Extract the (x, y) coordinate from the center of the cell holding the provided text.  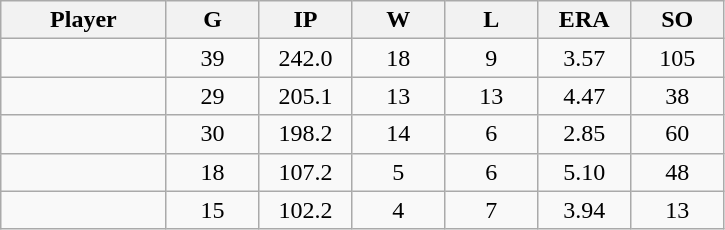
Player (84, 20)
14 (398, 134)
102.2 (306, 210)
G (212, 20)
4.47 (584, 96)
W (398, 20)
60 (678, 134)
2.85 (584, 134)
5 (398, 172)
IP (306, 20)
30 (212, 134)
29 (212, 96)
242.0 (306, 58)
SO (678, 20)
7 (492, 210)
5.10 (584, 172)
15 (212, 210)
39 (212, 58)
198.2 (306, 134)
38 (678, 96)
ERA (584, 20)
L (492, 20)
48 (678, 172)
205.1 (306, 96)
3.94 (584, 210)
3.57 (584, 58)
105 (678, 58)
9 (492, 58)
4 (398, 210)
107.2 (306, 172)
